Capture the cell that displays the provided text and extract its (X, Y) central coordinate. 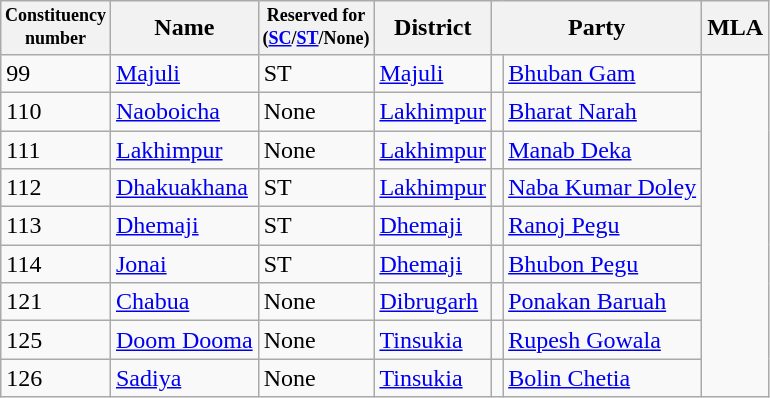
Rupesh Gowala (602, 340)
125 (56, 340)
MLA (736, 28)
Naoboicha (184, 111)
Bhuban Gam (602, 73)
121 (56, 302)
Manab Deka (602, 150)
District (433, 28)
Bolin Chetia (602, 378)
Chabua (184, 302)
Dibrugarh (433, 302)
Bharat Narah (602, 111)
110 (56, 111)
Bhubon Pegu (602, 264)
Ponakan Baruah (602, 302)
111 (56, 150)
113 (56, 226)
Dhakuakhana (184, 188)
126 (56, 378)
99 (56, 73)
Doom Dooma (184, 340)
Jonai (184, 264)
112 (56, 188)
Naba Kumar Doley (602, 188)
Party (597, 28)
Sadiya (184, 378)
Reserved for(SC/ST/None) (316, 28)
Name (184, 28)
Ranoj Pegu (602, 226)
114 (56, 264)
Constituencynumber (56, 28)
